Scan for the cell matching the given text and deliver its (X, Y) coordinate at center. 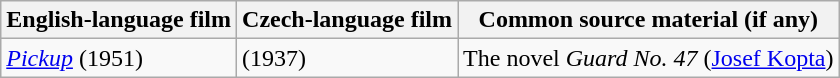
Common source material (if any) (648, 20)
Pickup (1951) (119, 58)
(1937) (348, 58)
The novel Guard No. 47 (Josef Kopta) (648, 58)
Czech-language film (348, 20)
English-language film (119, 20)
